From the cell containing the given text, extract its center point as (x, y) coordinate. 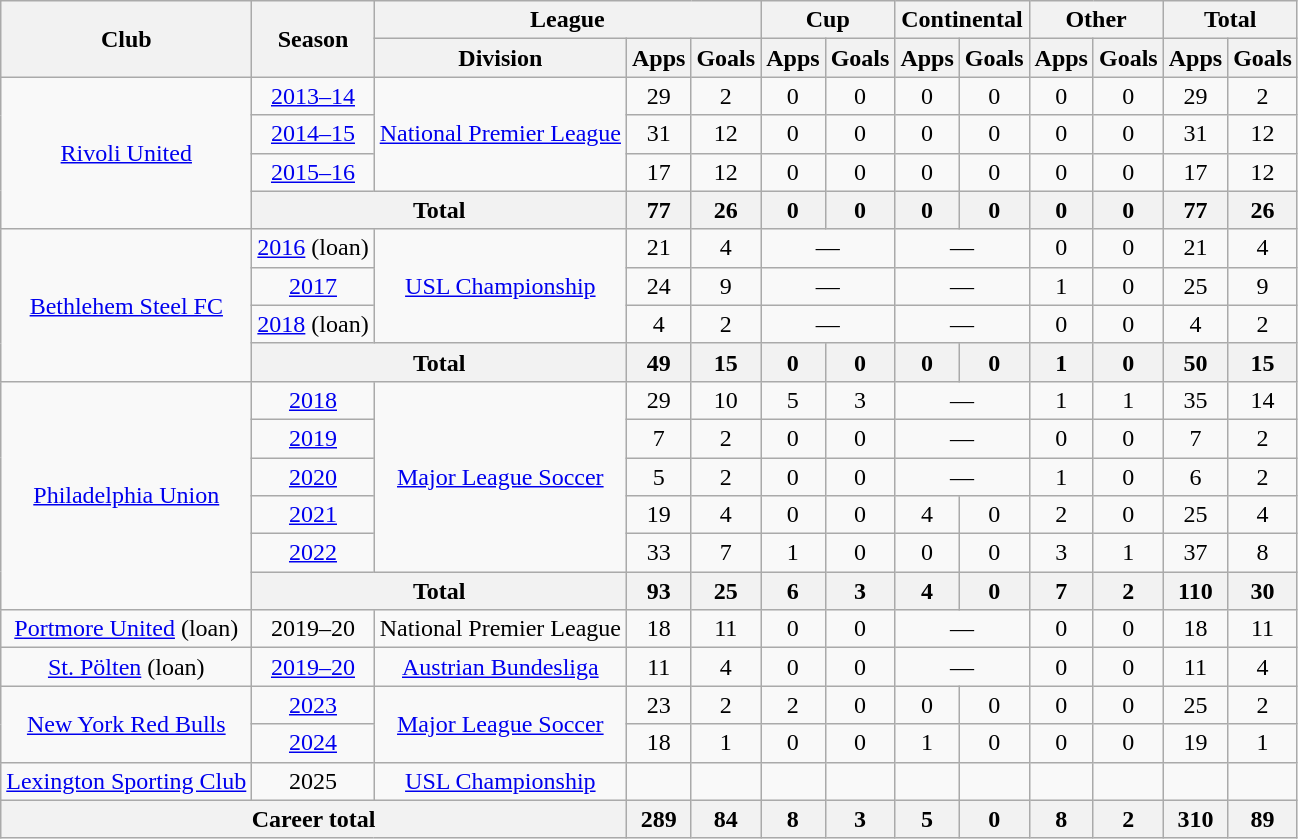
310 (1195, 819)
33 (658, 553)
30 (1263, 591)
10 (726, 400)
2015–16 (313, 172)
37 (1195, 553)
2019 (313, 438)
50 (1195, 362)
Other (1096, 20)
League (567, 20)
49 (658, 362)
2018 (313, 400)
110 (1195, 591)
2020 (313, 477)
Philadelphia Union (126, 495)
Division (500, 58)
2021 (313, 515)
Season (313, 39)
2025 (313, 781)
Career total (314, 819)
2023 (313, 705)
Lexington Sporting Club (126, 781)
Continental (962, 20)
New York Red Bulls (126, 724)
Cup (828, 20)
Rivoli United (126, 153)
2013–14 (313, 96)
289 (658, 819)
2024 (313, 743)
35 (1195, 400)
2017 (313, 286)
14 (1263, 400)
Austrian Bundesliga (500, 667)
84 (726, 819)
2014–15 (313, 134)
24 (658, 286)
St. Pölten (loan) (126, 667)
2016 (loan) (313, 248)
Bethlehem Steel FC (126, 305)
2018 (loan) (313, 324)
93 (658, 591)
2022 (313, 553)
Club (126, 39)
23 (658, 705)
89 (1263, 819)
Portmore United (loan) (126, 629)
